Locate the cell with the specified text and output its (x, y) center coordinate. 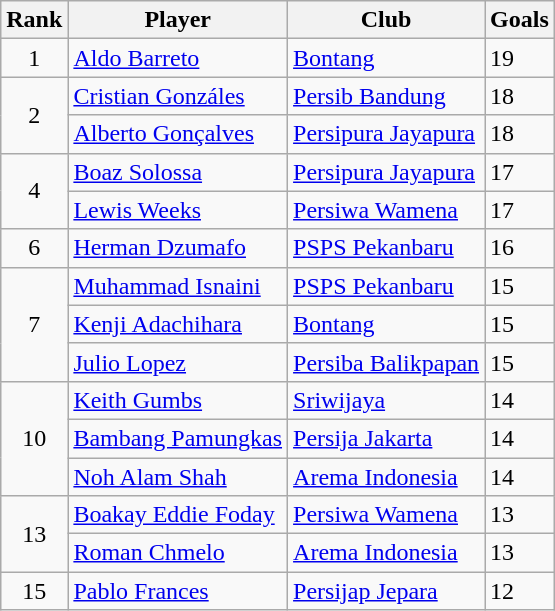
Player (178, 20)
Roman Chmelo (178, 553)
10 (34, 438)
Goals (520, 20)
Persijap Jepara (386, 591)
Club (386, 20)
16 (520, 248)
Persiba Balikpapan (386, 362)
2 (34, 115)
Lewis Weeks (178, 210)
Keith Gumbs (178, 400)
Persib Bandung (386, 96)
12 (520, 591)
Kenji Adachihara (178, 324)
1 (34, 58)
Alberto Gonçalves (178, 134)
Boaz Solossa (178, 172)
Muhammad Isnaini (178, 286)
7 (34, 324)
4 (34, 191)
Cristian Gonzáles (178, 96)
Noh Alam Shah (178, 477)
Julio Lopez (178, 362)
Persija Jakarta (386, 438)
Rank (34, 20)
6 (34, 248)
Boakay Eddie Foday (178, 515)
Bambang Pamungkas (178, 438)
19 (520, 58)
Sriwijaya (386, 400)
Pablo Frances (178, 591)
Aldo Barreto (178, 58)
Herman Dzumafo (178, 248)
